Locate the cell with the specified text and output its [x, y] center coordinate. 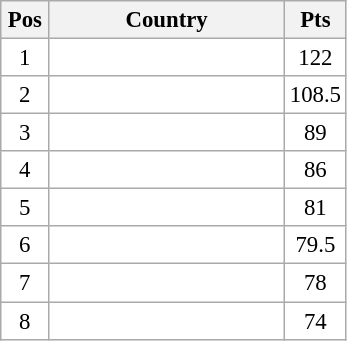
122 [315, 58]
Pos [25, 20]
5 [25, 208]
74 [315, 321]
108.5 [315, 95]
81 [315, 208]
6 [25, 245]
79.5 [315, 245]
2 [25, 95]
Pts [315, 20]
8 [25, 321]
1 [25, 58]
4 [25, 170]
89 [315, 133]
3 [25, 133]
7 [25, 283]
78 [315, 283]
Country [167, 20]
86 [315, 170]
